Identify which cell holds the provided text, then report its (x, y) central coordinate. 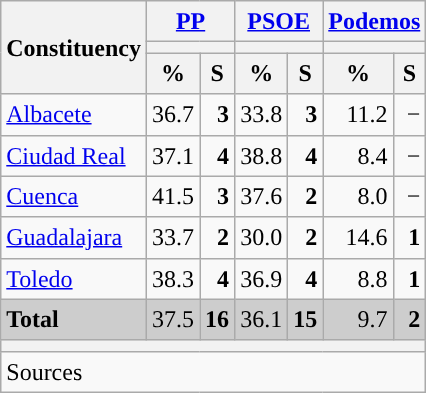
Podemos (374, 22)
Albacete (74, 114)
41.5 (172, 196)
33.8 (262, 114)
37.6 (262, 196)
8.4 (358, 156)
Sources (214, 372)
14.6 (358, 238)
38.3 (172, 278)
Total (74, 320)
9.7 (358, 320)
15 (306, 320)
11.2 (358, 114)
8.8 (358, 278)
Ciudad Real (74, 156)
36.9 (262, 278)
37.5 (172, 320)
33.7 (172, 238)
36.1 (262, 320)
Toledo (74, 278)
PSOE (279, 22)
Constituency (74, 48)
38.8 (262, 156)
36.7 (172, 114)
30.0 (262, 238)
Guadalajara (74, 238)
16 (218, 320)
37.1 (172, 156)
Cuenca (74, 196)
8.0 (358, 196)
PP (190, 22)
